From the cell containing the given text, extract its center point as (x, y) coordinate. 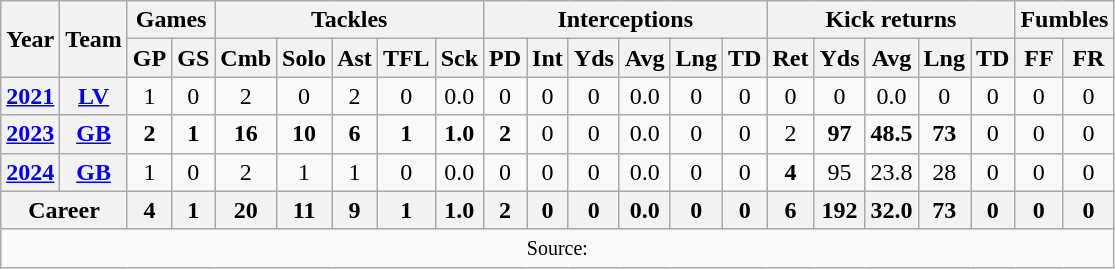
11 (304, 210)
97 (840, 134)
Tackles (350, 20)
10 (304, 134)
Source: (558, 248)
20 (246, 210)
Cmb (246, 58)
192 (840, 210)
TFL (406, 58)
2024 (30, 172)
Career (64, 210)
LV (94, 96)
Games (170, 20)
28 (944, 172)
Kick returns (891, 20)
Solo (304, 58)
GS (194, 58)
PD (506, 58)
Team (94, 39)
GP (149, 58)
Sck (459, 58)
Fumbles (1064, 20)
FR (1088, 58)
23.8 (892, 172)
48.5 (892, 134)
Int (548, 58)
Year (30, 39)
Interceptions (626, 20)
32.0 (892, 210)
9 (355, 210)
2023 (30, 134)
2021 (30, 96)
16 (246, 134)
Ret (790, 58)
95 (840, 172)
FF (1039, 58)
Ast (355, 58)
